Detect which cell encompasses the target text, then output its (x, y) center coordinate. 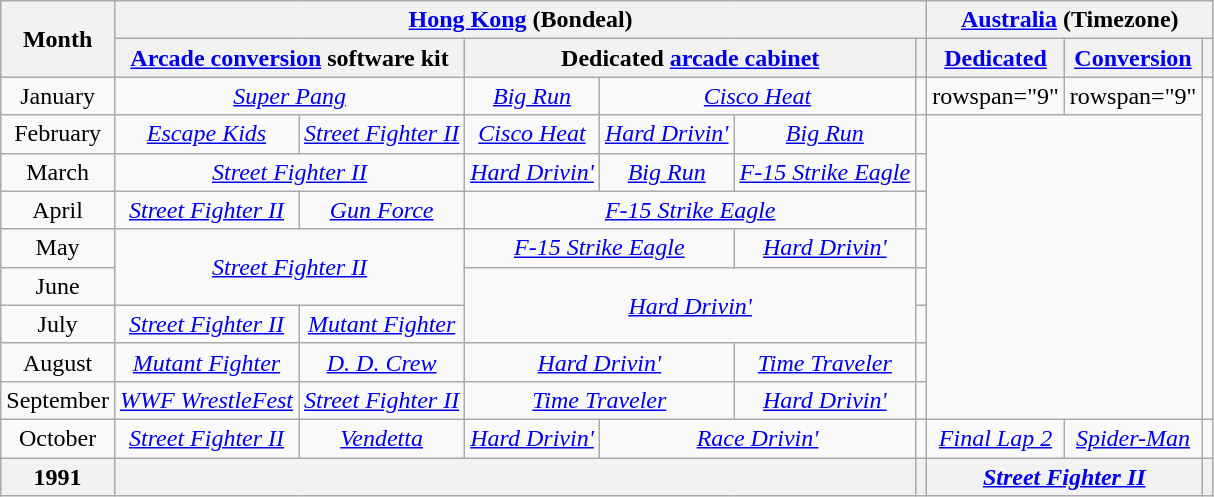
Dedicated (996, 58)
April (58, 210)
March (58, 172)
Escape Kids (206, 134)
Dedicated arcade cabinet (690, 58)
Gun Force (382, 210)
October (58, 438)
July (58, 324)
January (58, 96)
May (58, 248)
Month (58, 39)
August (58, 362)
Race Drivin' (757, 438)
D. D. Crew (382, 362)
Spider-Man (1133, 438)
June (58, 286)
Super Pang (289, 96)
Conversion (1133, 58)
Hong Kong (Bondeal) (520, 20)
September (58, 400)
Final Lap 2 (996, 438)
Vendetta (382, 438)
Australia (Timezone) (1070, 20)
1991 (58, 477)
Arcade conversion software kit (289, 58)
February (58, 134)
WWF WrestleFest (206, 400)
